Output the [X, Y] coordinate of the center of the cell containing the given text.  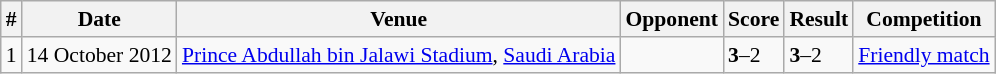
# [12, 19]
Score [754, 19]
1 [12, 55]
14 October 2012 [100, 55]
Prince Abdullah bin Jalawi Stadium, Saudi Arabia [399, 55]
Competition [924, 19]
Friendly match [924, 55]
Venue [399, 19]
Opponent [672, 19]
Date [100, 19]
Result [818, 19]
